Detect which cell encompasses the target text, then output its (X, Y) center coordinate. 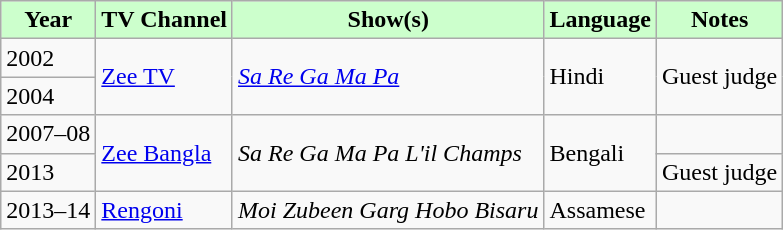
Show(s) (388, 20)
Sa Re Ga Ma Pa (388, 77)
Zee Bangla (164, 153)
2013–14 (48, 210)
Bengali (600, 153)
2013 (48, 172)
Notes (719, 20)
Rengoni (164, 210)
Sa Re Ga Ma Pa L'il Champs (388, 153)
Zee TV (164, 77)
2007–08 (48, 134)
Year (48, 20)
Assamese (600, 210)
2004 (48, 96)
2002 (48, 58)
Language (600, 20)
TV Channel (164, 20)
Hindi (600, 77)
Moi Zubeen Garg Hobo Bisaru (388, 210)
